Find where the given text appears and provide that cell's center as (X, Y) coordinate. 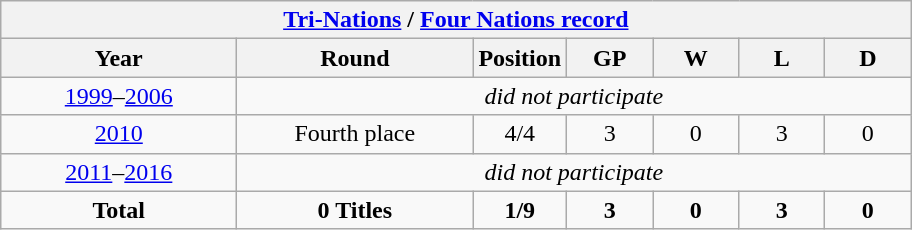
1/9 (520, 210)
Round (355, 58)
2011–2016 (119, 172)
Tri-Nations / Four Nations record (456, 20)
Position (520, 58)
0 Titles (355, 210)
4/4 (520, 134)
D (868, 58)
L (782, 58)
Total (119, 210)
W (696, 58)
GP (610, 58)
1999–2006 (119, 96)
2010 (119, 134)
Year (119, 58)
Fourth place (355, 134)
